Find where the given text appears and provide that cell's center as (X, Y) coordinate. 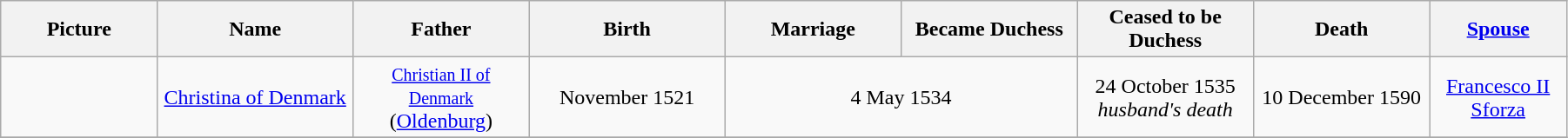
Ceased to be Duchess (1165, 30)
November 1521 (627, 97)
Became Duchess (989, 30)
Father (441, 30)
Spouse (1498, 30)
Name (256, 30)
Marriage (813, 30)
4 May 1534 (901, 97)
Death (1341, 30)
24 October 1535husband's death (1165, 97)
Picture (79, 30)
Christina of Denmark (256, 97)
10 December 1590 (1341, 97)
Birth (627, 30)
Christian II of Denmark (Oldenburg) (441, 97)
Francesco II Sforza (1498, 97)
